Extract the (X, Y) coordinate from the center of the cell holding the provided text.  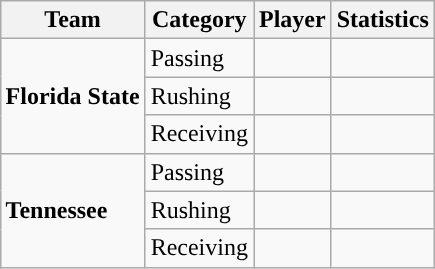
Tennessee (72, 210)
Team (72, 20)
Florida State (72, 96)
Category (199, 20)
Player (293, 20)
Statistics (382, 20)
